Search for the cell housing the specified text and yield its [x, y] center coordinate. 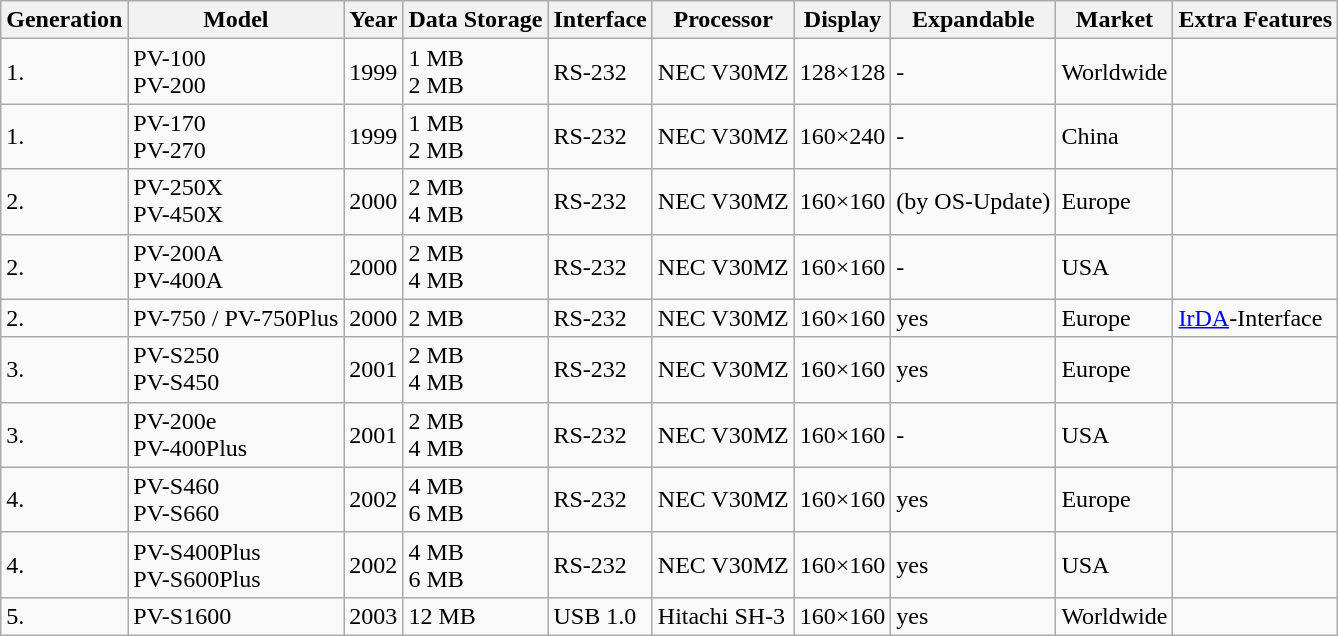
Processor [723, 20]
PV-200ePV-400Plus [236, 434]
Market [1114, 20]
China [1114, 136]
PV-S250PV-S450 [236, 370]
PV-250XPV-450X [236, 202]
PV-S400PlusPV-S600Plus [236, 564]
PV-S1600 [236, 616]
Interface [600, 20]
PV-170PV-270 [236, 136]
USB 1.0 [600, 616]
Year [374, 20]
IrDA-Interface [1256, 318]
Display [842, 20]
5. [64, 616]
160×240 [842, 136]
(by OS-Update) [974, 202]
PV-200APV-400A [236, 266]
PV-750 / PV-750Plus [236, 318]
2003 [374, 616]
Expandable [974, 20]
Generation [64, 20]
Extra Features [1256, 20]
PV-100PV-200 [236, 72]
2 MB [476, 318]
12 MB [476, 616]
PV-S460PV-S660 [236, 500]
128×128 [842, 72]
Data Storage [476, 20]
Model [236, 20]
Hitachi SH-3 [723, 616]
